Extract the [X, Y] coordinate from the center of the cell holding the provided text.  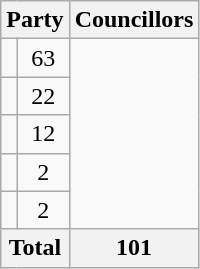
22 [43, 96]
Party [35, 20]
12 [43, 134]
63 [43, 58]
101 [134, 248]
Total [35, 248]
Councillors [134, 20]
